Return (X, Y) of the center of cell containing provided text 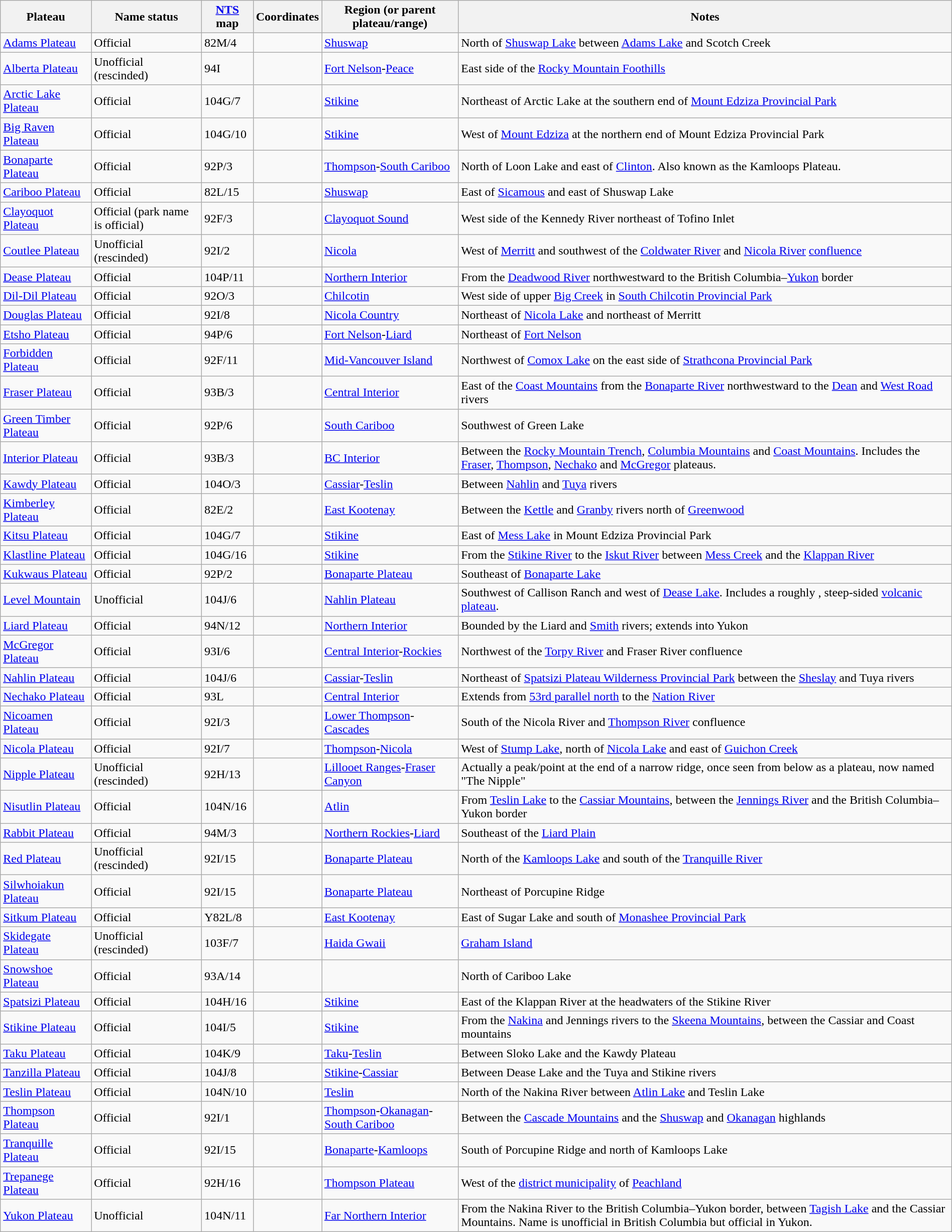
Between Sloko Lake and the Kawdy Plateau (705, 1053)
Thompson-Okanagan-South Cariboo (390, 1118)
South Cariboo (390, 426)
East of Sugar Lake and south of Monashee Provincial Park (705, 917)
Between the Kettle and Granby rivers north of Greenwood (705, 510)
Coordinates (287, 17)
From the Deadwood River northwestward to the British Columbia–Yukon border (705, 277)
94M/3 (227, 833)
Taku Plateau (46, 1053)
Green Timber Plateau (46, 426)
Kimberley Plateau (46, 510)
92P/2 (227, 574)
Klastline Plateau (46, 555)
92F/11 (227, 360)
Yukon Plateau (46, 1216)
East of Mess Lake in Mount Edziza Provincial Park (705, 536)
Skidegate Plateau (46, 943)
Nicola Country (390, 315)
East of the Coast Mountains from the Bonaparte River northwestward to the Dean and West Road rivers (705, 393)
Level Mountain (46, 599)
Douglas Plateau (46, 315)
104P/11 (227, 277)
Fort Nelson-Liard (390, 334)
Alberta Plateau (46, 68)
94N/12 (227, 626)
Fraser Plateau (46, 393)
92I/7 (227, 749)
Liard Plateau (46, 626)
82L/15 (227, 192)
Lillooet Ranges-Fraser Canyon (390, 774)
Between the Cascade Mountains and the Shuswap and Okanagan highlands (705, 1118)
Rabbit Plateau (46, 833)
104O/3 (227, 484)
Bounded by the Liard and Smith rivers; extends into Yukon (705, 626)
Dease Plateau (46, 277)
92I/2 (227, 251)
Haida Gwaii (390, 943)
Sitkum Plateau (46, 917)
West of Merritt and southwest of the Coldwater River and Nicola River confluence (705, 251)
Nicola Plateau (46, 749)
East of Sicamous and east of Shuswap Lake (705, 192)
From Teslin Lake to the Cassiar Mountains, between the Jennings River and the British Columbia–Yukon border (705, 807)
North of Shuswap Lake between Adams Lake and Scotch Creek (705, 43)
NTS map (227, 17)
Central Interior-Rockies (390, 652)
Kawdy Plateau (46, 484)
92F/3 (227, 218)
104J/8 (227, 1072)
104K/9 (227, 1053)
Northeast of Nicola Lake and northeast of Merritt (705, 315)
North of the Kamloops Lake and south of the Tranquille River (705, 858)
Region (or parent plateau/range) (390, 17)
92P/3 (227, 167)
104G/10 (227, 134)
BC Interior (390, 458)
Interior Plateau (46, 458)
Etsho Plateau (46, 334)
West of Stump Lake, north of Nicola Lake and east of Guichon Creek (705, 749)
Actually a peak/point at the end of a narrow ridge, once seen from below as a plateau, now named "The Nipple" (705, 774)
Trepanege Plateau (46, 1183)
Thompson-South Cariboo (390, 167)
Northern Rockies-Liard (390, 833)
Northwest of the Torpy River and Fraser River confluence (705, 652)
East side of the Rocky Mountain Foothills (705, 68)
Dil-Dil Plateau (46, 296)
Southeast of the Liard Plain (705, 833)
Big Raven Plateau (46, 134)
Coutlee Plateau (46, 251)
Spatsizi Plateau (46, 1002)
92H/13 (227, 774)
Official (park name is official) (147, 218)
104G/16 (227, 555)
Atlin (390, 807)
92I/8 (227, 315)
Y82L/8 (227, 917)
92P/6 (227, 426)
93I/6 (227, 652)
North of Cariboo Lake (705, 976)
Stikine-Cassiar (390, 1072)
Nipple Plateau (46, 774)
Nechako Plateau (46, 696)
Mid-Vancouver Island (390, 360)
94I (227, 68)
West of the district municipality of Peachland (705, 1183)
Southwest of Callison Ranch and west of Dease Lake. Includes a roughly , steep-sided volcanic plateau. (705, 599)
Adams Plateau (46, 43)
Graham Island (705, 943)
South of the Nicola River and Thompson River confluence (705, 722)
Between Dease Lake and the Tuya and Stikine rivers (705, 1072)
Nisutlin Plateau (46, 807)
Nicoamen Plateau (46, 722)
82M/4 (227, 43)
Silwhoiakun Plateau (46, 892)
North of the Nakina River between Atlin Lake and Teslin Lake (705, 1091)
94P/6 (227, 334)
McGregor Plateau (46, 652)
92I/1 (227, 1118)
North of Loon Lake and east of Clinton. Also known as the Kamloops Plateau. (705, 167)
92I/3 (227, 722)
East of the Klappan River at the headwaters of the Stikine River (705, 1002)
Northeast of Porcupine Ridge (705, 892)
Between Nahlin and Tuya rivers (705, 484)
Far Northern Interior (390, 1216)
Nicola (390, 251)
Stikine Plateau (46, 1027)
Chilcotin (390, 296)
Northeast of Fort Nelson (705, 334)
Thompson-Nicola (390, 749)
Kukwaus Plateau (46, 574)
93L (227, 696)
Taku-Teslin (390, 1053)
West side of upper Big Creek in South Chilcotin Provincial Park (705, 296)
Notes (705, 17)
104N/10 (227, 1091)
Tanzilla Plateau (46, 1072)
Bonaparte-Kamloops (390, 1150)
104H/16 (227, 1002)
Arctic Lake Plateau (46, 101)
104N/11 (227, 1216)
103F/7 (227, 943)
Clayoquot Sound (390, 218)
Lower Thompson-Cascades (390, 722)
Teslin (390, 1091)
Tranquille Plateau (46, 1150)
Southwest of Green Lake (705, 426)
Snowshoe Plateau (46, 976)
Southeast of Bonaparte Lake (705, 574)
From the Nakina and Jennings rivers to the Skeena Mountains, between the Cassiar and Coast mountains (705, 1027)
Between the Rocky Mountain Trench, Columbia Mountains and Coast Mountains. Includes the Fraser, Thompson, Nechako and McGregor plateaus. (705, 458)
Forbidden Plateau (46, 360)
104I/5 (227, 1027)
Clayoquot Plateau (46, 218)
South of Porcupine Ridge and north of Kamloops Lake (705, 1150)
104N/16 (227, 807)
Northeast of Spatsizi Plateau Wilderness Provincial Park between the Sheslay and Tuya rivers (705, 677)
Cariboo Plateau (46, 192)
Fort Nelson-Peace (390, 68)
From the Stikine River to the Iskut River between Mess Creek and the Klappan River (705, 555)
Northwest of Comox Lake on the east side of Strathcona Provincial Park (705, 360)
92O/3 (227, 296)
Teslin Plateau (46, 1091)
Northeast of Arctic Lake at the southern end of Mount Edziza Provincial Park (705, 101)
West side of the Kennedy River northeast of Tofino Inlet (705, 218)
West of Mount Edziza at the northern end of Mount Edziza Provincial Park (705, 134)
Kitsu Plateau (46, 536)
Plateau (46, 17)
Extends from 53rd parallel north to the Nation River (705, 696)
82E/2 (227, 510)
92H/16 (227, 1183)
Name status (147, 17)
Red Plateau (46, 858)
93A/14 (227, 976)
